Return the (X, Y) coordinate for the center point of the cell that contains the specified text.  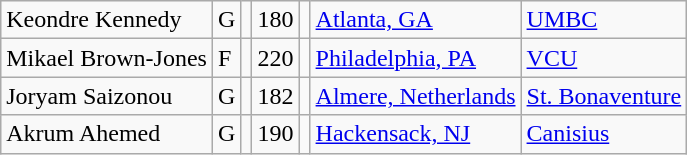
Mikael Brown-Jones (107, 58)
182 (276, 96)
Keondre Kennedy (107, 20)
F (226, 58)
180 (276, 20)
UMBC (604, 20)
Atlanta, GA (416, 20)
Philadelphia, PA (416, 58)
Joryam Saizonou (107, 96)
Akrum Ahemed (107, 134)
Hackensack, NJ (416, 134)
St. Bonaventure (604, 96)
VCU (604, 58)
Almere, Netherlands (416, 96)
220 (276, 58)
Canisius (604, 134)
190 (276, 134)
